Find where the given text appears and provide that cell's center as (X, Y) coordinate. 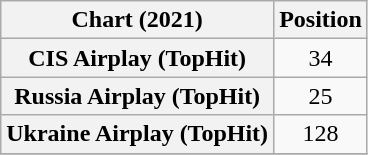
Chart (2021) (138, 20)
Position (321, 20)
128 (321, 134)
Russia Airplay (TopHit) (138, 96)
CIS Airplay (TopHit) (138, 58)
34 (321, 58)
25 (321, 96)
Ukraine Airplay (TopHit) (138, 134)
